Determine the (x, y) coordinate at the center of the cell enclosing the given text.  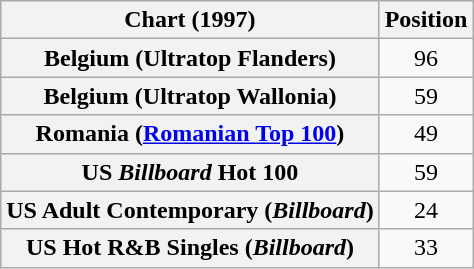
Position (426, 20)
96 (426, 58)
Belgium (Ultratop Wallonia) (190, 96)
24 (426, 210)
49 (426, 134)
Romania (Romanian Top 100) (190, 134)
33 (426, 248)
US Hot R&B Singles (Billboard) (190, 248)
US Billboard Hot 100 (190, 172)
Belgium (Ultratop Flanders) (190, 58)
US Adult Contemporary (Billboard) (190, 210)
Chart (1997) (190, 20)
